For the text-containing cell, return its midpoint in (x, y) coordinate format. 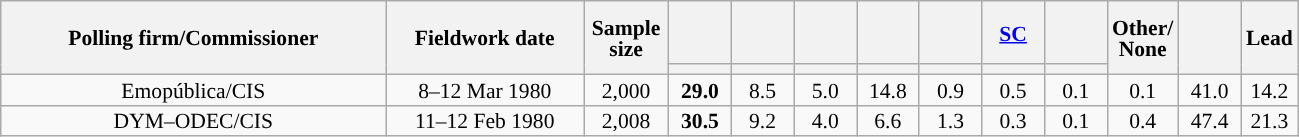
4.0 (826, 120)
Emopública/CIS (194, 90)
30.5 (700, 120)
Other/None (1142, 38)
8.5 (762, 90)
11–12 Feb 1980 (485, 120)
Sample size (626, 38)
6.6 (888, 120)
8–12 Mar 1980 (485, 90)
0.3 (1014, 120)
5.0 (826, 90)
2,000 (626, 90)
2,008 (626, 120)
29.0 (700, 90)
41.0 (1210, 90)
14.2 (1270, 90)
0.5 (1014, 90)
Lead (1270, 38)
DYM–ODEC/CIS (194, 120)
0.4 (1142, 120)
21.3 (1270, 120)
1.3 (950, 120)
0.9 (950, 90)
14.8 (888, 90)
Fieldwork date (485, 38)
SC (1014, 32)
Polling firm/Commissioner (194, 38)
9.2 (762, 120)
47.4 (1210, 120)
